Locate the cell with the specified text and output its (x, y) center coordinate. 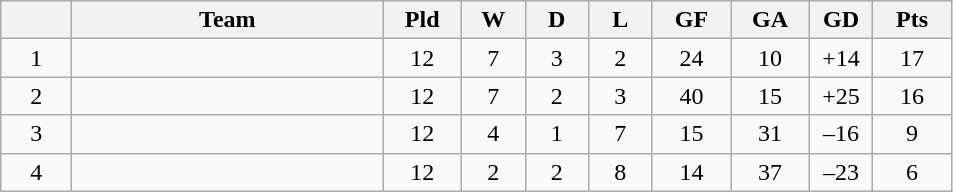
17 (912, 58)
GD (841, 20)
GF (692, 20)
40 (692, 96)
6 (912, 172)
24 (692, 58)
+14 (841, 58)
14 (692, 172)
31 (770, 134)
–16 (841, 134)
+25 (841, 96)
16 (912, 96)
GA (770, 20)
8 (621, 172)
10 (770, 58)
L (621, 20)
W (493, 20)
–23 (841, 172)
9 (912, 134)
Pld (422, 20)
D (557, 20)
Pts (912, 20)
Team (228, 20)
37 (770, 172)
